Identify which cell holds the provided text, then report its (X, Y) central coordinate. 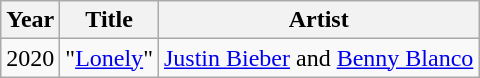
Artist (318, 20)
2020 (30, 58)
Title (110, 20)
"Lonely" (110, 58)
Year (30, 20)
Justin Bieber and Benny Blanco (318, 58)
